Provide the (x, y) coordinate of the cell's center where the given text is located.  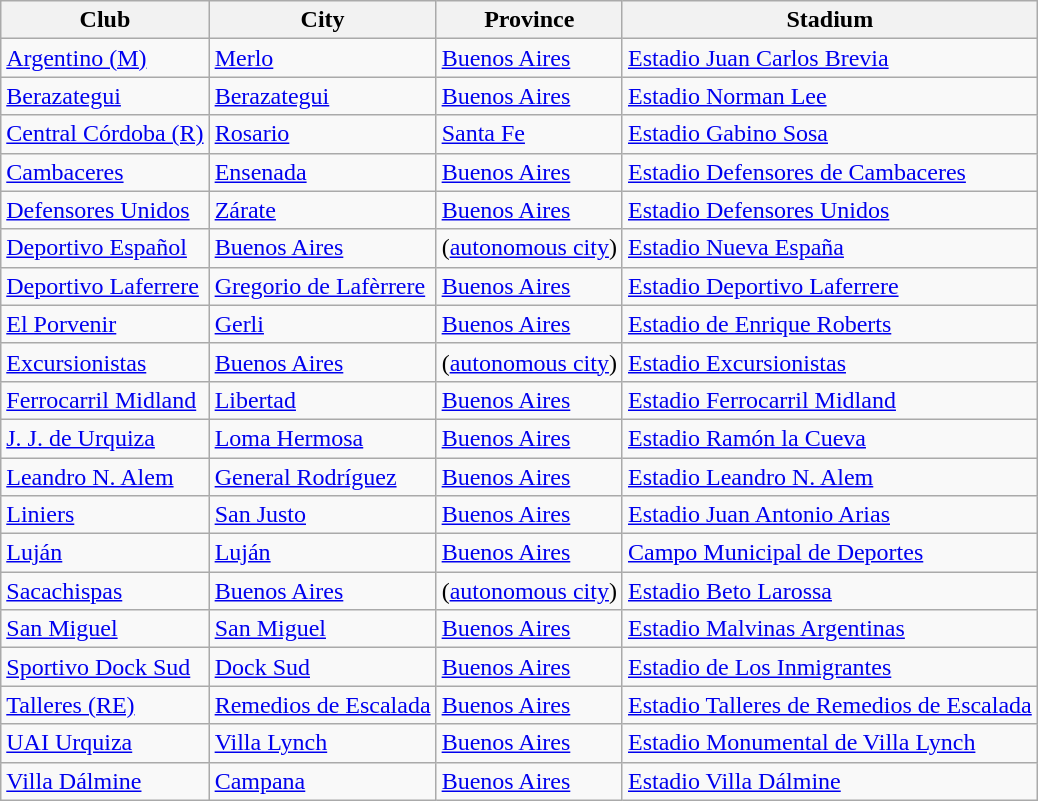
Province (529, 20)
Gerli (322, 324)
Excursionistas (105, 362)
Ensenada (322, 172)
Estadio Gabino Sosa (830, 134)
UAI Urquiza (105, 743)
Estadio Leandro N. Alem (830, 477)
Talleres (RE) (105, 705)
El Porvenir (105, 324)
Estadio Deportivo Laferrere (830, 286)
Central Córdoba (R) (105, 134)
Leandro N. Alem (105, 477)
Libertad (322, 400)
Merlo (322, 58)
Estadio Norman Lee (830, 96)
Santa Fe (529, 134)
Estadio Ramón la Cueva (830, 438)
Estadio Talleres de Remedios de Escalada (830, 705)
Estadio Nueva España (830, 248)
Campana (322, 781)
Estadio Defensores de Cambaceres (830, 172)
Campo Municipal de Deportes (830, 553)
Estadio Beto Larossa (830, 591)
Deportivo Laferrere (105, 286)
Estadio de Los Inmigrantes (830, 667)
Cambaceres (105, 172)
Estadio de Enrique Roberts (830, 324)
Ferrocarril Midland (105, 400)
Club (105, 20)
General Rodríguez (322, 477)
Deportivo Español (105, 248)
San Justo (322, 515)
Liniers (105, 515)
Estadio Juan Carlos Brevia (830, 58)
Estadio Monumental de Villa Lynch (830, 743)
Sacachispas (105, 591)
Loma Hermosa (322, 438)
Remedios de Escalada (322, 705)
Estadio Juan Antonio Arias (830, 515)
Estadio Defensores Unidos (830, 210)
City (322, 20)
Sportivo Dock Sud (105, 667)
Villa Dálmine (105, 781)
J. J. de Urquiza (105, 438)
Dock Sud (322, 667)
Estadio Excursionistas (830, 362)
Villa Lynch (322, 743)
Defensores Unidos (105, 210)
Gregorio de Lafèrrere (322, 286)
Estadio Villa Dálmine (830, 781)
Estadio Malvinas Argentinas (830, 629)
Argentino (M) (105, 58)
Zárate (322, 210)
Stadium (830, 20)
Rosario (322, 134)
Estadio Ferrocarril Midland (830, 400)
